Output the (x, y) coordinate of the center of the cell containing the given text.  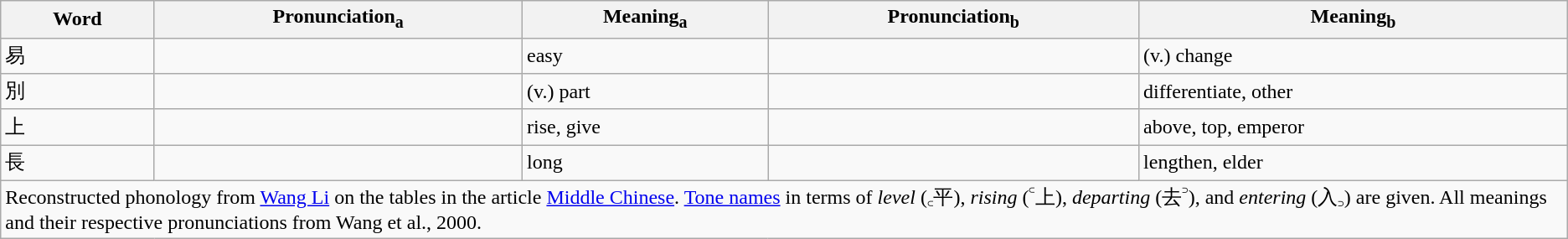
Meaningb (1354, 19)
上 (77, 127)
easy (646, 55)
Meaninga (646, 19)
Pronunciationb (953, 19)
(v.) change (1354, 55)
Word (77, 19)
Pronunciationa (338, 19)
long (646, 163)
(v.) part (646, 92)
lengthen, elder (1354, 163)
differentiate, other (1354, 92)
above, top, emperor (1354, 127)
易 (77, 55)
長 (77, 163)
rise, give (646, 127)
別 (77, 92)
